Detect which cell encompasses the target text, then output its [x, y] center coordinate. 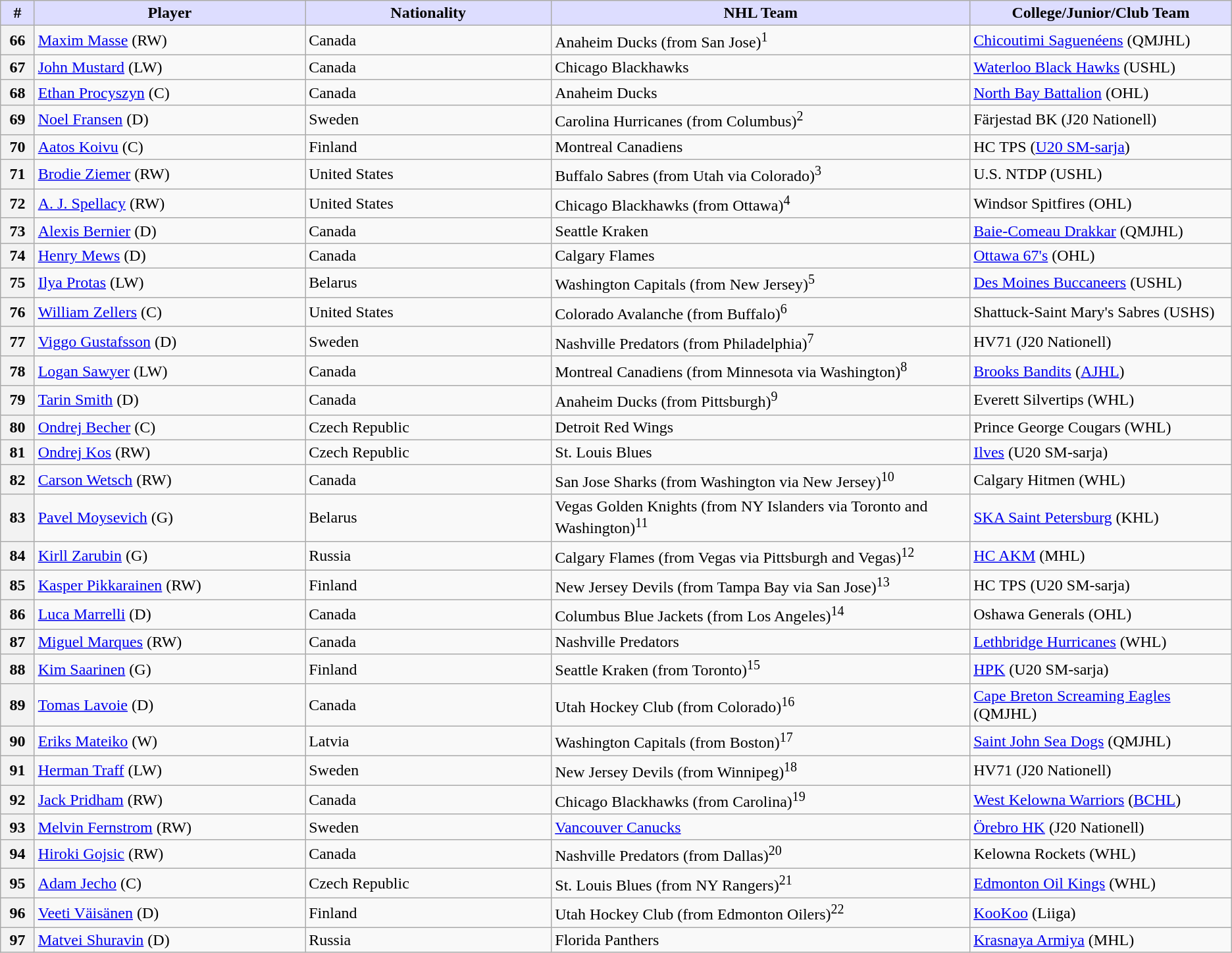
Noel Fransen (D) [170, 120]
Pavel Moysevich (G) [170, 518]
92 [17, 800]
Washington Capitals (from Boston)17 [761, 741]
Player [170, 13]
Matvei Shuravin (D) [170, 940]
Jack Pridham (RW) [170, 800]
St. Louis Blues (from NY Rangers)21 [761, 883]
84 [17, 555]
Anaheim Ducks (from Pittsburgh)9 [761, 400]
HC AKM (MHL) [1101, 555]
Nationality [428, 13]
Viggo Gustafsson (D) [170, 341]
Miguel Marques (RW) [170, 642]
Brooks Bandits (AJHL) [1101, 371]
Ondrej Kos (RW) [170, 452]
Nashville Predators [761, 642]
Waterloo Black Hawks (USHL) [1101, 67]
# [17, 13]
St. Louis Blues [761, 452]
Kelowna Rockets (WHL) [1101, 854]
Tarin Smith (D) [170, 400]
96 [17, 914]
Florida Panthers [761, 940]
Chicago Blackhawks (from Carolina)19 [761, 800]
Nashville Predators (from Dallas)20 [761, 854]
Brodie Ziemer (RW) [170, 174]
70 [17, 147]
Melvin Fernstrom (RW) [170, 827]
Kirll Zarubin (G) [170, 555]
Calgary Hitmen (WHL) [1101, 479]
Nashville Predators (from Philadelphia)7 [761, 341]
Färjestad BK (J20 Nationell) [1101, 120]
Hiroki Gojsic (RW) [170, 854]
97 [17, 940]
Des Moines Buccaneers (USHL) [1101, 283]
Veeti Väisänen (D) [170, 914]
74 [17, 255]
Buffalo Sabres (from Utah via Colorado)3 [761, 174]
Vegas Golden Knights (from NY Islanders via Toronto and Washington)11 [761, 518]
Ondrej Becher (C) [170, 427]
U.S. NTDP (USHL) [1101, 174]
Maxim Masse (RW) [170, 41]
Oshawa Generals (OHL) [1101, 615]
Chicago Blackhawks (from Ottawa)4 [761, 204]
Örebro HK (J20 Nationell) [1101, 827]
71 [17, 174]
Baie-Comeau Drakkar (QMJHL) [1101, 230]
87 [17, 642]
89 [17, 706]
82 [17, 479]
Ethan Procyszyn (C) [170, 92]
79 [17, 400]
73 [17, 230]
95 [17, 883]
78 [17, 371]
Detroit Red Wings [761, 427]
Alexis Bernier (D) [170, 230]
Ilya Protas (LW) [170, 283]
New Jersey Devils (from Tampa Bay via San Jose)13 [761, 586]
Latvia [428, 741]
94 [17, 854]
93 [17, 827]
Kim Saarinen (G) [170, 669]
Prince George Cougars (WHL) [1101, 427]
West Kelowna Warriors (BCHL) [1101, 800]
88 [17, 669]
SKA Saint Petersburg (KHL) [1101, 518]
Henry Mews (D) [170, 255]
John Mustard (LW) [170, 67]
North Bay Battalion (OHL) [1101, 92]
Carson Wetsch (RW) [170, 479]
Lethbridge Hurricanes (WHL) [1101, 642]
Logan Sawyer (LW) [170, 371]
Eriks Mateiko (W) [170, 741]
81 [17, 452]
Vancouver Canucks [761, 827]
New Jersey Devils (from Winnipeg)18 [761, 770]
Ottawa 67's (OHL) [1101, 255]
NHL Team [761, 13]
Windsor Spitfires (OHL) [1101, 204]
Everett Silvertips (WHL) [1101, 400]
68 [17, 92]
75 [17, 283]
Calgary Flames (from Vegas via Pittsburgh and Vegas)12 [761, 555]
Montreal Canadiens [761, 147]
Columbus Blue Jackets (from Los Angeles)14 [761, 615]
91 [17, 770]
Kasper Pikkarainen (RW) [170, 586]
76 [17, 312]
Shattuck-Saint Mary's Sabres (USHS) [1101, 312]
80 [17, 427]
Adam Jecho (C) [170, 883]
85 [17, 586]
Utah Hockey Club (from Edmonton Oilers)22 [761, 914]
Montreal Canadiens (from Minnesota via Washington)8 [761, 371]
Carolina Hurricanes (from Columbus)2 [761, 120]
College/Junior/Club Team [1101, 13]
Aatos Koivu (C) [170, 147]
Colorado Avalanche (from Buffalo)6 [761, 312]
Chicago Blackhawks [761, 67]
72 [17, 204]
Tomas Lavoie (D) [170, 706]
Edmonton Oil Kings (WHL) [1101, 883]
77 [17, 341]
Chicoutimi Saguenéens (QMJHL) [1101, 41]
Calgary Flames [761, 255]
San Jose Sharks (from Washington via New Jersey)10 [761, 479]
66 [17, 41]
Anaheim Ducks [761, 92]
90 [17, 741]
83 [17, 518]
86 [17, 615]
Krasnaya Armiya (MHL) [1101, 940]
Seattle Kraken (from Toronto)15 [761, 669]
KooKoo (Liiga) [1101, 914]
A. J. Spellacy (RW) [170, 204]
69 [17, 120]
Luca Marrelli (D) [170, 615]
William Zellers (C) [170, 312]
Seattle Kraken [761, 230]
Ilves (U20 SM-sarja) [1101, 452]
Utah Hockey Club (from Colorado)16 [761, 706]
67 [17, 67]
Anaheim Ducks (from San Jose)1 [761, 41]
Herman Traff (LW) [170, 770]
Saint John Sea Dogs (QMJHL) [1101, 741]
Washington Capitals (from New Jersey)5 [761, 283]
Cape Breton Screaming Eagles (QMJHL) [1101, 706]
HPK (U20 SM-sarja) [1101, 669]
